Capture the cell that displays the provided text and extract its (x, y) central coordinate. 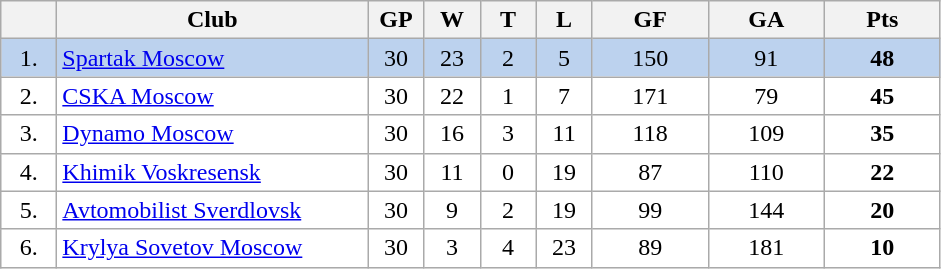
Dynamo Moscow (212, 134)
16 (452, 134)
109 (766, 134)
181 (766, 248)
Krylya Sovetov Moscow (212, 248)
GF (650, 20)
L (564, 20)
89 (650, 248)
T (508, 20)
Khimik Voskresensk (212, 172)
48 (882, 58)
3. (29, 134)
7 (564, 96)
Avtomobilist Sverdlovsk (212, 210)
9 (452, 210)
1 (508, 96)
Pts (882, 20)
45 (882, 96)
91 (766, 58)
4 (508, 248)
Club (212, 20)
5. (29, 210)
87 (650, 172)
1. (29, 58)
144 (766, 210)
35 (882, 134)
79 (766, 96)
2. (29, 96)
150 (650, 58)
4. (29, 172)
10 (882, 248)
GP (396, 20)
W (452, 20)
5 (564, 58)
99 (650, 210)
Spartak Moscow (212, 58)
GA (766, 20)
118 (650, 134)
110 (766, 172)
6. (29, 248)
20 (882, 210)
0 (508, 172)
171 (650, 96)
CSKA Moscow (212, 96)
